Search for the cell housing the specified text and yield its [x, y] center coordinate. 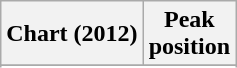
Peak position [189, 34]
Chart (2012) [72, 34]
